From the cell containing the given text, extract its center point as (x, y) coordinate. 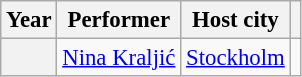
Performer (119, 20)
Stockholm (236, 58)
Nina Kraljić (119, 58)
Host city (236, 20)
Year (29, 20)
